Scan for the cell matching the given text and deliver its [x, y] coordinate at center. 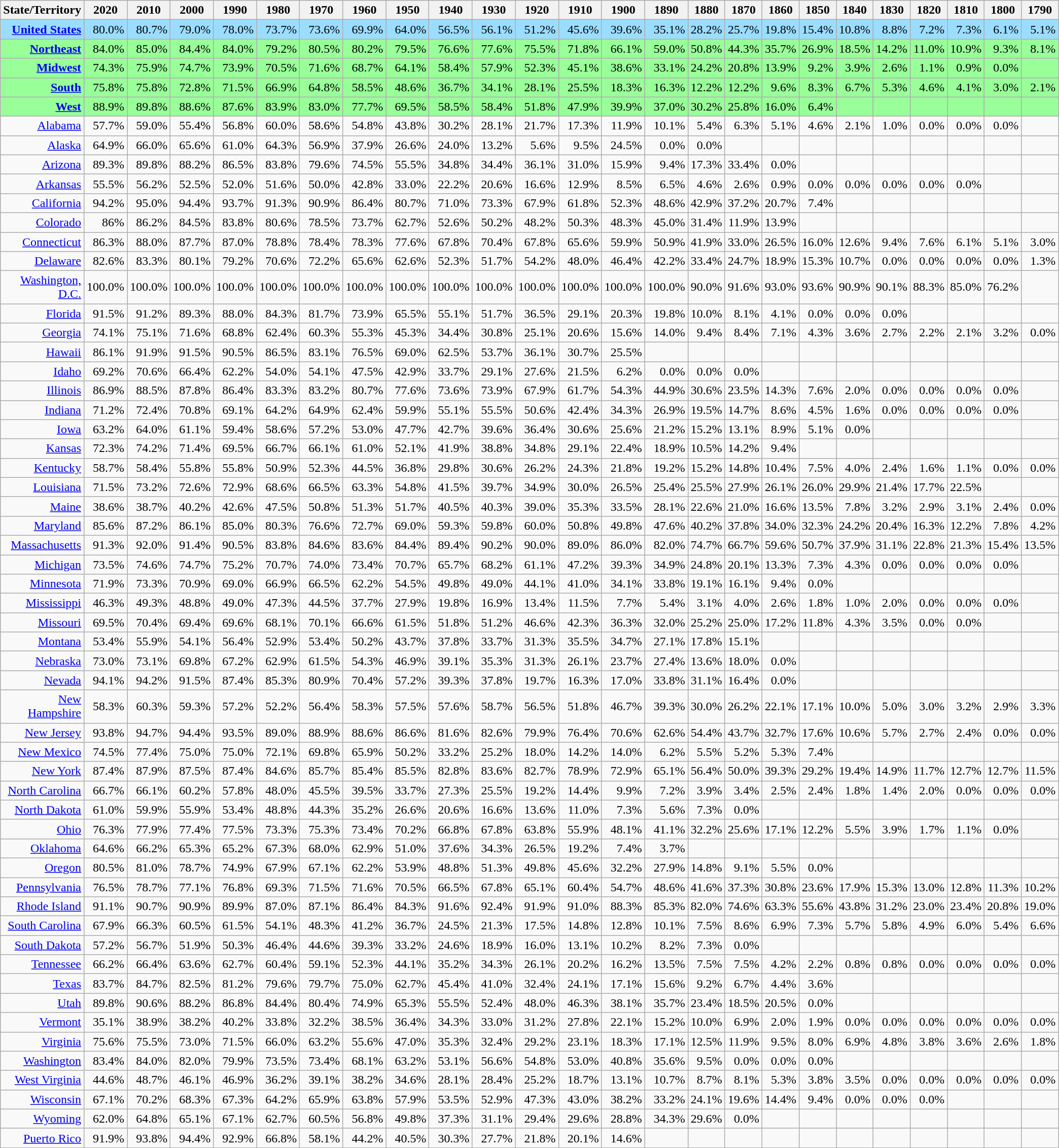
82.5% [192, 984]
38.7% [149, 506]
12.5% [706, 1041]
14.9% [892, 771]
60.2% [192, 790]
1800 [1003, 10]
47.2% [580, 565]
Connecticut [43, 242]
52.4% [494, 1003]
82.8% [450, 771]
83.9% [278, 107]
South Dakota [43, 945]
1890 [666, 10]
Rhode Island [43, 907]
62.5% [450, 352]
75.6% [105, 1041]
Tennessee [43, 964]
South [43, 87]
38.1% [623, 1003]
69.4% [192, 622]
47.6% [666, 526]
83.4% [105, 1061]
50.7% [818, 545]
14.7% [744, 410]
65.7% [450, 565]
Illinois [43, 391]
28.2% [706, 29]
4.4% [780, 984]
63.6% [192, 964]
United States [43, 29]
93.0% [780, 287]
14.3% [780, 391]
9.3% [1003, 49]
California [43, 203]
Virginia [43, 1041]
22.6% [706, 506]
Texas [43, 984]
Delaware [43, 261]
22.4% [623, 448]
1870 [744, 10]
13.0% [929, 887]
41.5% [450, 487]
68.8% [235, 333]
22.8% [929, 545]
10.8% [855, 29]
Ohio [43, 829]
17.5% [537, 926]
27.4% [666, 661]
92.9% [235, 1138]
78.9% [580, 771]
16.4% [744, 680]
16.9% [494, 603]
57.7% [105, 126]
56.9% [322, 145]
Hawaii [43, 352]
90.7% [149, 907]
29.9% [855, 487]
5.8% [892, 926]
2000 [192, 10]
29.8% [450, 468]
87.1% [322, 907]
12.9% [580, 184]
Oklahoma [43, 848]
8.4% [744, 333]
81.7% [322, 314]
68.6% [278, 487]
85.4% [364, 771]
48.1% [623, 829]
47.7% [408, 429]
93.5% [235, 733]
54.7% [623, 887]
1810 [966, 10]
54.4% [706, 733]
76.3% [105, 829]
8.7% [706, 1080]
41.6% [706, 887]
87.6% [235, 107]
7.1% [780, 333]
82.7% [537, 771]
57.6% [450, 706]
20.2% [580, 964]
71.0% [450, 203]
77.1% [192, 887]
13.4% [537, 603]
24.6% [450, 945]
West Virginia [43, 1080]
39.5% [364, 790]
70.1% [322, 622]
25.8% [744, 107]
24.0% [450, 145]
64.6% [105, 848]
61.7% [580, 391]
59.1% [322, 964]
52.5% [192, 184]
66.3% [149, 926]
55.3% [364, 333]
36.5% [537, 314]
71.4% [192, 448]
18.7% [580, 1080]
Midwest [43, 68]
86.9% [105, 391]
6.4% [818, 107]
1930 [494, 10]
Arizona [43, 164]
25.0% [744, 622]
Montana [43, 642]
72.4% [149, 410]
Utah [43, 1003]
86.6% [408, 733]
Louisiana [43, 487]
46.7% [623, 706]
New York [43, 771]
53.5% [450, 1099]
75.1% [149, 333]
68.3% [192, 1099]
42.7% [450, 429]
West [43, 107]
90.6% [149, 1003]
71.8% [580, 49]
72.2% [322, 261]
24.3% [580, 468]
80.1% [192, 261]
10.4% [780, 468]
33.1% [666, 68]
New Jersey [43, 733]
State/Territory [43, 10]
1920 [537, 10]
23.1% [580, 1041]
59.6% [780, 545]
15.1% [744, 642]
Northeast [43, 49]
74.0% [322, 565]
72.6% [192, 487]
4.5% [818, 410]
83.1% [322, 352]
75.2% [235, 565]
1910 [580, 10]
64.3% [278, 145]
70.8% [192, 410]
Georgia [43, 333]
1990 [235, 10]
81.0% [149, 867]
35.6% [666, 1061]
39.0% [537, 506]
86.0% [623, 545]
52.1% [408, 448]
69.6% [235, 622]
20.3% [623, 314]
77.9% [149, 829]
81.2% [235, 984]
46.6% [537, 622]
32.3% [818, 526]
34.0% [780, 526]
80.2% [364, 49]
48.2% [537, 222]
Puerto Rico [43, 1138]
39.9% [623, 107]
33.5% [623, 506]
20.7% [780, 203]
10.6% [855, 733]
Alaska [43, 145]
1960 [364, 10]
43.0% [580, 1099]
84.5% [192, 222]
21.0% [744, 506]
31.4% [706, 222]
Oregon [43, 867]
89.9% [235, 907]
92.0% [149, 545]
92.4% [494, 907]
23.0% [929, 907]
85.6% [105, 526]
78.0% [235, 29]
Mississippi [43, 603]
1970 [322, 10]
53.7% [494, 352]
11.7% [929, 771]
Iowa [43, 429]
2.5% [780, 790]
Colorado [43, 222]
1.4% [892, 790]
77.7% [364, 107]
17.7% [929, 487]
28.4% [494, 1080]
74.1% [105, 333]
47.0% [408, 1041]
88.5% [149, 391]
46.1% [192, 1080]
1880 [706, 10]
1.7% [929, 829]
20.5% [780, 1003]
81.6% [450, 733]
44.2% [364, 1138]
19.0% [1040, 907]
45.0% [666, 222]
72.8% [192, 87]
52.2% [278, 706]
78.8% [278, 242]
80.4% [322, 1003]
41.2% [364, 926]
62.0% [105, 1119]
90.2% [494, 545]
1980 [278, 10]
9.1% [744, 867]
8.0% [818, 1041]
69.3% [278, 887]
32.7% [780, 733]
83.0% [322, 107]
Kansas [43, 448]
87.5% [192, 771]
68.7% [364, 68]
6.3% [744, 126]
19.6% [744, 1099]
65.2% [235, 848]
27.1% [666, 642]
66.6% [364, 622]
Nebraska [43, 661]
87.9% [149, 771]
25.7% [744, 29]
37.0% [666, 107]
23.5% [744, 391]
Wyoming [43, 1119]
1.3% [1040, 261]
80.0% [105, 29]
9.9% [623, 790]
69.9% [364, 29]
38.9% [149, 1022]
Minnesota [43, 584]
13.2% [494, 145]
39.7% [494, 487]
Arkansas [43, 184]
72.7% [364, 526]
1790 [1040, 10]
68.2% [494, 565]
27.3% [450, 790]
24.8% [706, 565]
55.4% [192, 126]
71.2% [105, 410]
15.9% [623, 164]
Nevada [43, 680]
94.1% [105, 680]
23.7% [623, 661]
4.8% [892, 1041]
8.8% [892, 29]
19.1% [706, 584]
21.5% [580, 371]
17.6% [818, 733]
1940 [450, 10]
75.3% [322, 829]
21.4% [892, 487]
79.7% [322, 984]
87.2% [149, 526]
Washington, D.C. [43, 287]
89.4% [450, 545]
8.5% [623, 184]
32.0% [666, 622]
86.8% [235, 1003]
22.5% [966, 487]
27.7% [494, 1138]
1830 [892, 10]
1820 [929, 10]
78.3% [364, 242]
Pennsylvania [43, 887]
16.2% [623, 964]
56.2% [149, 184]
5.2% [744, 752]
59.8% [494, 526]
25.1% [537, 333]
25.4% [666, 487]
73.1% [149, 661]
1950 [408, 10]
91.4% [192, 545]
91.2% [149, 314]
48.7% [149, 1080]
17.9% [855, 887]
Maryland [43, 526]
42.8% [364, 184]
Michigan [43, 565]
68.0% [322, 848]
11.3% [1003, 887]
91.1% [105, 907]
52.0% [235, 184]
19.5% [706, 410]
91.0% [580, 907]
54.0% [278, 371]
77.5% [235, 829]
36.8% [408, 468]
38.8% [494, 448]
38.5% [364, 1022]
30.7% [580, 352]
40.8% [623, 1061]
86% [105, 222]
59.4% [235, 429]
49.3% [149, 603]
76.8% [235, 887]
10.9% [966, 49]
36.3% [623, 622]
86.2% [149, 222]
53.1% [450, 1061]
17.0% [623, 680]
61.8% [580, 203]
Washington [43, 1061]
45.4% [450, 984]
1900 [623, 10]
12.6% [855, 242]
3.4% [744, 790]
84.7% [149, 984]
3.3% [1040, 706]
4.9% [929, 926]
86.3% [105, 242]
27.8% [580, 1022]
51.0% [408, 848]
20.4% [892, 526]
19.7% [537, 680]
13.3% [780, 565]
29.4% [537, 1119]
56.1% [494, 29]
41.1% [666, 829]
1.9% [818, 1022]
78.5% [322, 222]
54.5% [408, 584]
73.2% [149, 487]
34.7% [623, 642]
70.9% [192, 584]
56.7% [149, 945]
37.7% [364, 603]
42.4% [580, 410]
93.6% [818, 287]
53.9% [408, 867]
5.0% [892, 706]
31.0% [580, 164]
83.7% [105, 984]
14.6% [623, 1138]
1840 [855, 10]
7.7% [623, 603]
51.6% [278, 184]
North Dakota [43, 810]
21.7% [537, 126]
New Mexico [43, 752]
67.2% [235, 661]
78.4% [322, 242]
69.1% [235, 410]
Idaho [43, 371]
Wisconsin [43, 1099]
79.5% [408, 49]
76.2% [1003, 287]
44.9% [666, 391]
Vermont [43, 1022]
35.5% [580, 642]
16.1% [744, 584]
42.2% [666, 261]
74.3% [105, 68]
56.6% [494, 1061]
1850 [818, 10]
90.1% [892, 287]
47.9% [580, 107]
2020 [105, 10]
85.7% [322, 771]
30.3% [450, 1138]
75.9% [149, 68]
8.9% [780, 429]
54.2% [537, 261]
6.5% [666, 184]
1860 [780, 10]
South Carolina [43, 926]
72.3% [105, 448]
22.2% [450, 184]
71.9% [105, 584]
72.1% [278, 752]
New Hampshire [43, 706]
37.6% [450, 848]
85.5% [408, 771]
42.3% [580, 622]
65.5% [408, 314]
11.8% [818, 622]
Massachusetts [43, 545]
23.6% [818, 887]
3.7% [666, 848]
40.3% [494, 506]
Kentucky [43, 468]
94.7% [149, 733]
17.8% [706, 642]
9.6% [780, 87]
24.7% [744, 261]
45.3% [408, 333]
10.5% [706, 448]
37.2% [744, 203]
Missouri [43, 622]
95.0% [149, 203]
52.6% [450, 222]
19.4% [855, 771]
Indiana [43, 410]
45.1% [580, 68]
87.8% [192, 391]
80.6% [278, 222]
27.6% [537, 371]
34.6% [408, 1080]
Maine [43, 506]
83.2% [322, 391]
51.9% [192, 945]
6.6% [1040, 926]
57.5% [408, 706]
69.2% [105, 371]
21.2% [666, 429]
57.8% [235, 790]
80.3% [278, 526]
64.1% [408, 68]
Alabama [43, 126]
6.0% [966, 926]
28.8% [623, 1119]
58.1% [322, 1138]
93.7% [235, 203]
2010 [149, 10]
50.6% [537, 410]
76.4% [580, 733]
87.7% [192, 242]
8.3% [818, 87]
42.6% [235, 506]
Florida [43, 314]
North Carolina [43, 790]
17.2% [780, 622]
36.2% [278, 1080]
79.0% [192, 29]
26.0% [818, 487]
80.9% [322, 680]
8.2% [666, 945]
74.2% [149, 448]
45.5% [322, 790]
